Extract the (X, Y) coordinate from the center of the cell holding the provided text.  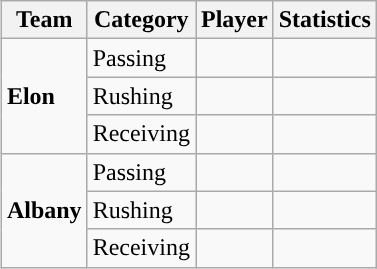
Team (44, 20)
Albany (44, 210)
Player (235, 20)
Category (141, 20)
Elon (44, 96)
Statistics (324, 20)
